Find where the given text appears and provide that cell's center as (X, Y) coordinate. 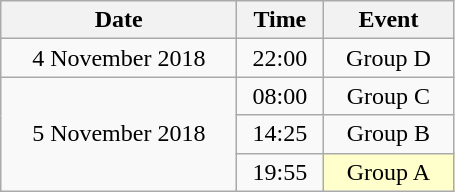
22:00 (280, 58)
19:55 (280, 172)
Time (280, 20)
Group D (388, 58)
08:00 (280, 96)
5 November 2018 (119, 134)
Group C (388, 96)
Group B (388, 134)
14:25 (280, 134)
Date (119, 20)
4 November 2018 (119, 58)
Group A (388, 172)
Event (388, 20)
